From the cell containing the given text, extract its center point as (X, Y) coordinate. 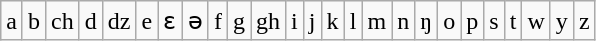
m (377, 21)
a (12, 21)
ɛ (170, 21)
d (90, 21)
t (513, 21)
e (147, 21)
b (34, 21)
gh (268, 21)
ŋ (426, 21)
w (536, 21)
ə (195, 21)
ch (63, 21)
z (584, 21)
l (353, 21)
g (238, 21)
o (450, 21)
s (494, 21)
p (472, 21)
k (332, 21)
j (312, 21)
f (218, 21)
i (295, 21)
y (562, 21)
n (404, 21)
dz (119, 21)
